For the text-containing cell, return its midpoint in [x, y] coordinate format. 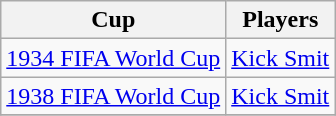
1938 FIFA World Cup [114, 96]
1934 FIFA World Cup [114, 58]
Cup [114, 20]
Players [280, 20]
